Extract the [x, y] coordinate from the center of the cell holding the provided text.  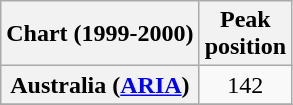
Chart (1999-2000) [100, 34]
Australia (ARIA) [100, 85]
Peakposition [245, 34]
142 [245, 85]
